Pinpoint the cell where the given text exists, returning its (x, y) midpoint coordinate. 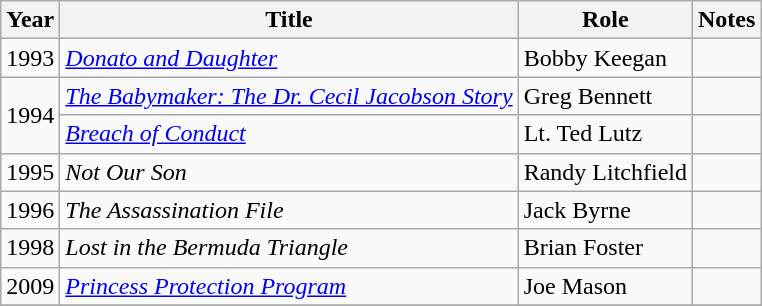
Joe Mason (605, 286)
The Assassination File (289, 210)
Notes (726, 20)
Donato and Daughter (289, 58)
Lt. Ted Lutz (605, 134)
1998 (30, 248)
1994 (30, 115)
Randy Litchfield (605, 172)
Title (289, 20)
2009 (30, 286)
Year (30, 20)
The Babymaker: The Dr. Cecil Jacobson Story (289, 96)
Princess Protection Program (289, 286)
1995 (30, 172)
Breach of Conduct (289, 134)
1996 (30, 210)
Bobby Keegan (605, 58)
Role (605, 20)
Greg Bennett (605, 96)
Jack Byrne (605, 210)
Lost in the Bermuda Triangle (289, 248)
1993 (30, 58)
Not Our Son (289, 172)
Brian Foster (605, 248)
